Search for the cell housing the specified text and yield its [X, Y] center coordinate. 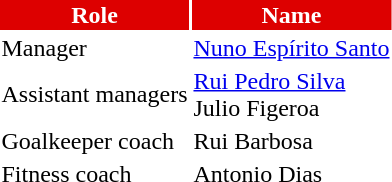
Rui Barbosa [292, 141]
Manager [94, 48]
Name [292, 15]
Assistant managers [94, 94]
Role [94, 15]
Nuno Espírito Santo [292, 48]
Rui Pedro Silva Julio Figeroa [292, 94]
Goalkeeper coach [94, 141]
